Extract the (x, y) coordinate from the center of the cell holding the provided text.  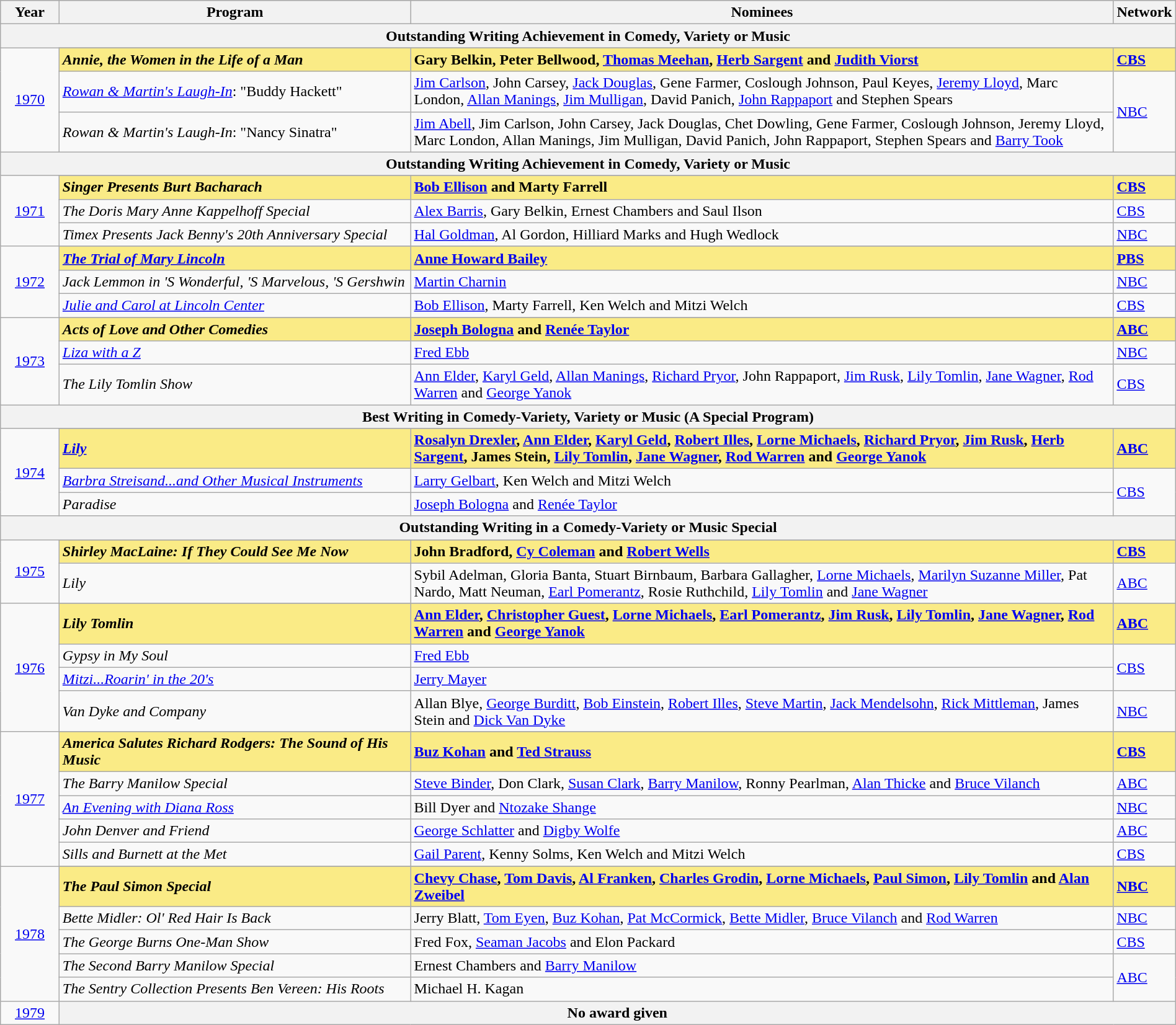
Bette Midler: Ol' Red Hair Is Back (234, 918)
Sills and Burnett at the Met (234, 854)
PBS (1144, 258)
Ernest Chambers and Barry Manilow (762, 965)
Allan Blye, George Burditt, Bob Einstein, Robert Illes, Steve Martin, Jack Mendelsohn, Rick Mittleman, James Stein and Dick Van Dyke (762, 711)
Liza with a Z (234, 353)
1979 (30, 1013)
Gail Parent, Kenny Solms, Ken Welch and Mitzi Welch (762, 854)
Jerry Mayer (762, 679)
Chevy Chase, Tom Davis, Al Franken, Charles Grodin, Lorne Michaels, Paul Simon, Lily Tomlin and Alan Zweibel (762, 887)
Program (234, 12)
Nominees (762, 12)
John Bradford, Cy Coleman and Robert Wells (762, 551)
The Paul Simon Special (234, 887)
Michael H. Kagan (762, 989)
1978 (30, 934)
1971 (30, 211)
Singer Presents Burt Bacharach (234, 187)
Alex Barris, Gary Belkin, Ernest Chambers and Saul Ilson (762, 211)
Ann Elder, Karyl Geld, Allan Manings, Richard Pryor, John Rappaport, Jim Rusk, Lily Tomlin, Jane Wagner, Rod Warren and George Yanok (762, 384)
Rowan & Martin's Laugh-In: "Buddy Hackett" (234, 92)
Best Writing in Comedy-Variety, Variety or Music (A Special Program) (588, 417)
The Lily Tomlin Show (234, 384)
Mitzi...Roarin' in the 20's (234, 679)
Bill Dyer and Ntozake Shange (762, 807)
John Denver and Friend (234, 831)
Buz Kohan and Ted Strauss (762, 752)
Larry Gelbart, Ken Welch and Mitzi Welch (762, 481)
Barbra Streisand...and Other Musical Instruments (234, 481)
The Trial of Mary Lincoln (234, 258)
Shirley MacLaine: If They Could See Me Now (234, 551)
Annie, the Women in the Life of a Man (234, 60)
Anne Howard Bailey (762, 258)
The Sentry Collection Presents Ben Vereen: His Roots (234, 989)
Hal Goldman, Al Gordon, Hilliard Marks and Hugh Wedlock (762, 234)
Ann Elder, Christopher Guest, Lorne Michaels, Earl Pomerantz, Jim Rusk, Lily Tomlin, Jane Wagner, Rod Warren and George Yanok (762, 624)
George Schlatter and Digby Wolfe (762, 831)
Timex Presents Jack Benny's 20th Anniversary Special (234, 234)
The Second Barry Manilow Special (234, 965)
1972 (30, 282)
Jerry Blatt, Tom Eyen, Buz Kohan, Pat McCormick, Bette Midler, Bruce Vilanch and Rod Warren (762, 918)
The George Burns One-Man Show (234, 942)
Steve Binder, Don Clark, Susan Clark, Barry Manilow, Ronny Pearlman, Alan Thicke and Bruce Vilanch (762, 783)
Outstanding Writing in a Comedy-Variety or Music Special (588, 528)
Lily Tomlin (234, 624)
Fred Fox, Seaman Jacobs and Elon Packard (762, 942)
Van Dyke and Company (234, 711)
No award given (617, 1013)
Gypsy in My Soul (234, 655)
1977 (30, 799)
America Salutes Richard Rodgers: The Sound of His Music (234, 752)
Year (30, 12)
Jack Lemmon in 'S Wonderful, 'S Marvelous, 'S Gershwin (234, 282)
Gary Belkin, Peter Bellwood, Thomas Meehan, Herb Sargent and Judith Viorst (762, 60)
1976 (30, 667)
Paradise (234, 504)
An Evening with Diana Ross (234, 807)
Julie and Carol at Lincoln Center (234, 305)
1973 (30, 361)
Bob Ellison and Marty Farrell (762, 187)
Acts of Love and Other Comedies (234, 329)
Rowan & Martin's Laugh-In: "Nancy Sinatra" (234, 131)
1970 (30, 100)
The Barry Manilow Special (234, 783)
1974 (30, 473)
Martin Charnin (762, 282)
1975 (30, 572)
Network (1144, 12)
Bob Ellison, Marty Farrell, Ken Welch and Mitzi Welch (762, 305)
The Doris Mary Anne Kappelhoff Special (234, 211)
